Capture the cell that displays the provided text and extract its (x, y) central coordinate. 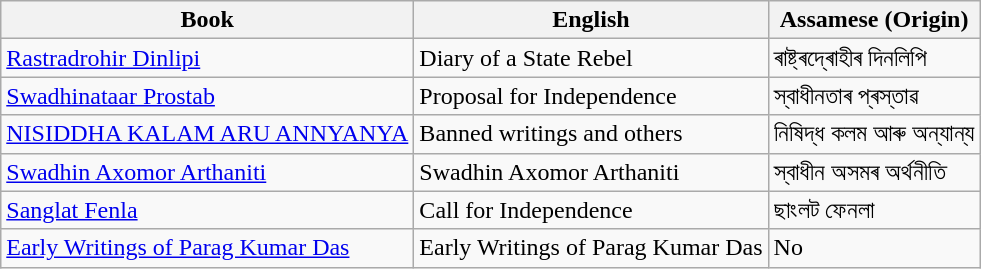
No (874, 248)
Swadhinataar Prostab (208, 96)
নিষিদ্ধ কলম আৰু অন্যান্য (874, 134)
Diary of a State Rebel (591, 58)
Sanglat Fenla (208, 210)
ৰাষ্ট্ৰদ্ৰোহীৰ দিনলিপি (874, 58)
ছাংলট ফেনলা (874, 210)
Banned writings and others (591, 134)
NISIDDHA KALAM ARU ANNYANYA (208, 134)
স্বাধীন অসমৰ অৰ্থনীতি (874, 172)
English (591, 20)
Rastradrohir Dinlipi (208, 58)
Assamese (Origin) (874, 20)
Proposal for Independence (591, 96)
Book (208, 20)
স্বাধীনতাৰ প্ৰস্তাৱ (874, 96)
Call for Independence (591, 210)
